Capture the cell that displays the provided text and extract its [x, y] central coordinate. 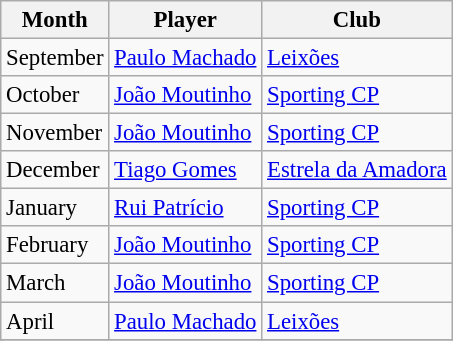
Tiago Gomes [186, 170]
Player [186, 20]
January [55, 208]
Estrela da Amadora [357, 170]
April [55, 321]
December [55, 170]
November [55, 133]
September [55, 58]
March [55, 283]
February [55, 245]
Club [357, 20]
October [55, 95]
Rui Patrício [186, 208]
Month [55, 20]
